From the cell containing the given text, extract its center point as [x, y] coordinate. 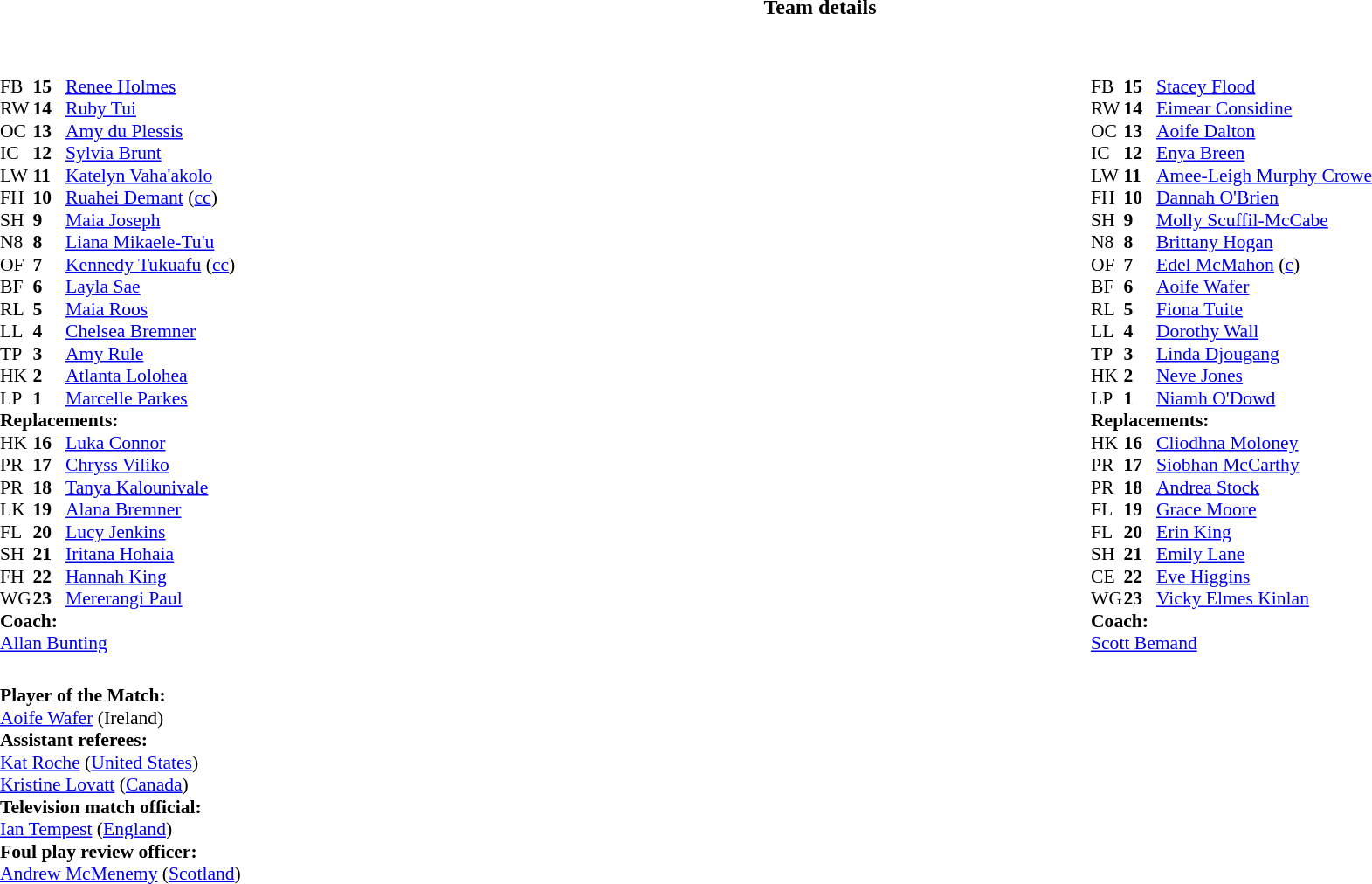
Siobhan McCarthy [1265, 466]
Tanya Kalounivale [150, 487]
Eve Higgins [1265, 577]
Chryss Viliko [150, 466]
Maia Joseph [150, 220]
CE [1107, 577]
Aoife Dalton [1265, 131]
Layla Sae [150, 287]
Kennedy Tukuafu (cc) [150, 265]
Amee-Leigh Murphy Crowe [1265, 176]
Andrea Stock [1265, 487]
Aoife Wafer [1265, 287]
LK [17, 509]
Marcelle Parkes [150, 398]
Erin King [1265, 532]
Stacey Flood [1265, 86]
Enya Breen [1265, 153]
Mererangi Paul [150, 598]
Chelsea Bremner [150, 331]
Dorothy Wall [1265, 331]
Lucy Jenkins [150, 532]
Ruahei Demant (cc) [150, 198]
Katelyn Vaha'akolo [150, 176]
Dannah O'Brien [1265, 198]
Eimear Considine [1265, 109]
Niamh O'Dowd [1265, 398]
Alana Bremner [150, 509]
Amy Rule [150, 354]
Amy du Plessis [150, 131]
Hannah King [150, 577]
Scott Bemand [1231, 644]
Emily Lane [1265, 555]
Fiona Tuite [1265, 309]
Renee Holmes [150, 86]
Molly Scuffil-McCabe [1265, 220]
Brittany Hogan [1265, 242]
Linda Djougang [1265, 354]
Edel McMahon (c) [1265, 265]
Iritana Hohaia [150, 555]
Luka Connor [150, 443]
Liana Mikaele-Tu'u [150, 242]
Sylvia Brunt [150, 153]
Ruby Tui [150, 109]
Grace Moore [1265, 509]
Vicky Elmes Kinlan [1265, 598]
Cliodhna Moloney [1265, 443]
Maia Roos [150, 309]
Allan Bunting [117, 644]
Neve Jones [1265, 376]
Atlanta Lolohea [150, 376]
